Provide the (x, y) coordinate of the cell's center where the given text is located.  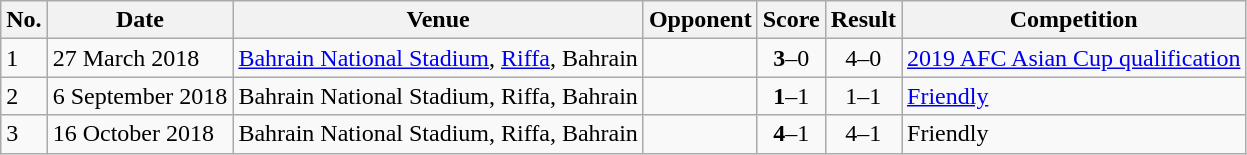
1 (24, 58)
16 October 2018 (140, 134)
Result (863, 20)
No. (24, 20)
3 (24, 134)
3–0 (791, 58)
Date (140, 20)
6 September 2018 (140, 96)
Score (791, 20)
Venue (438, 20)
2019 AFC Asian Cup qualification (1074, 58)
Competition (1074, 20)
Opponent (700, 20)
4–0 (863, 58)
2 (24, 96)
27 March 2018 (140, 58)
